Return the [X, Y] coordinate for the center point of the cell that contains the specified text.  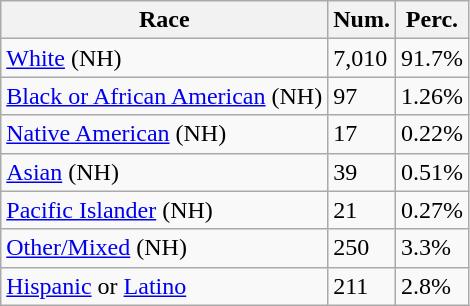
211 [362, 286]
Native American (NH) [164, 134]
Asian (NH) [164, 172]
17 [362, 134]
0.27% [432, 210]
3.3% [432, 248]
39 [362, 172]
Black or African American (NH) [164, 96]
Pacific Islander (NH) [164, 210]
1.26% [432, 96]
Other/Mixed (NH) [164, 248]
7,010 [362, 58]
250 [362, 248]
91.7% [432, 58]
Hispanic or Latino [164, 286]
0.22% [432, 134]
Num. [362, 20]
0.51% [432, 172]
2.8% [432, 286]
21 [362, 210]
97 [362, 96]
White (NH) [164, 58]
Perc. [432, 20]
Race [164, 20]
